Find where the given text appears and provide that cell's center as (x, y) coordinate. 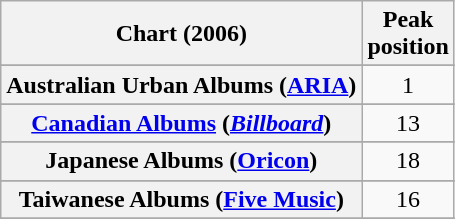
Chart (2006) (182, 34)
Peakposition (408, 34)
13 (408, 123)
1 (408, 85)
16 (408, 199)
Australian Urban Albums (ARIA) (182, 85)
Canadian Albums (Billboard) (182, 123)
18 (408, 161)
Japanese Albums (Oricon) (182, 161)
Taiwanese Albums (Five Music) (182, 199)
